Return the (x, y) coordinate for the center point of the cell that contains the specified text.  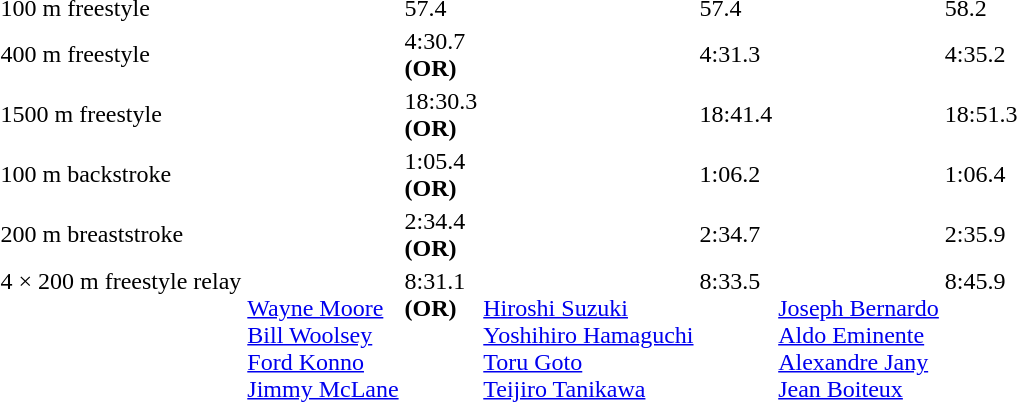
4:31.3 (736, 54)
2:34.7 (736, 234)
18:30.3 (OR) (441, 114)
1:05.4 (OR) (441, 174)
4:30.7 (OR) (441, 54)
18:41.4 (736, 114)
2:34.4 (OR) (441, 234)
1:06.2 (736, 174)
